Capture the cell that displays the provided text and extract its [x, y] central coordinate. 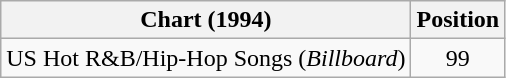
99 [458, 58]
US Hot R&B/Hip-Hop Songs (Billboard) [206, 58]
Chart (1994) [206, 20]
Position [458, 20]
